Determine the (x, y) coordinate at the center of the cell enclosing the given text.  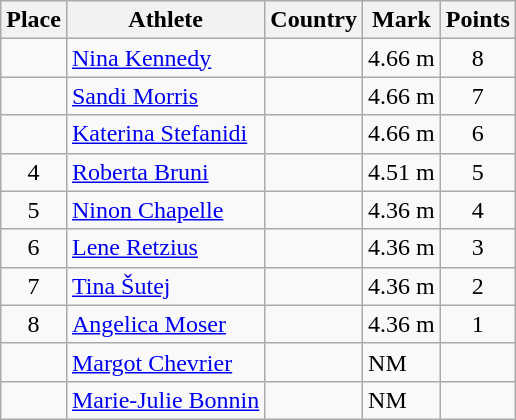
Ninon Chapelle (165, 210)
Nina Kennedy (165, 58)
Place (34, 20)
Lene Retzius (165, 248)
3 (478, 248)
Roberta Bruni (165, 172)
Athlete (165, 20)
Country (314, 20)
1 (478, 324)
Katerina Stefanidi (165, 134)
Tina Šutej (165, 286)
Marie-Julie Bonnin (165, 400)
Margot Chevrier (165, 362)
2 (478, 286)
4.51 m (402, 172)
Angelica Moser (165, 324)
Points (478, 20)
Mark (402, 20)
Sandi Morris (165, 96)
